Detect which cell encompasses the target text, then output its (X, Y) center coordinate. 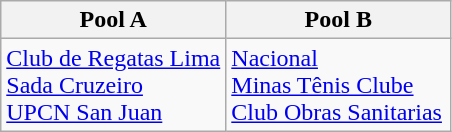
Pool A (114, 20)
Club de Regatas Lima Sada Cruzeiro UPCN San Juan (114, 85)
Nacional Minas Tênis Clube Club Obras Sanitarias (338, 85)
Pool B (338, 20)
